Search for the cell housing the specified text and yield its [X, Y] center coordinate. 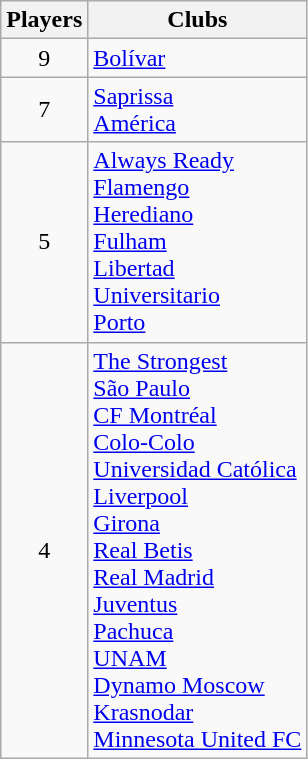
Players [44, 20]
Always Ready Flamengo Herediano Fulham Libertad Universitario Porto [198, 242]
Saprissa América [198, 110]
4 [44, 550]
Bolívar [198, 58]
Clubs [198, 20]
5 [44, 242]
9 [44, 58]
7 [44, 110]
